Search for the cell housing the specified text and yield its (x, y) center coordinate. 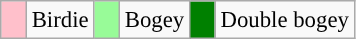
Birdie (60, 20)
Double bogey (284, 20)
Bogey (154, 20)
